Return (x, y) of the center of cell containing provided text 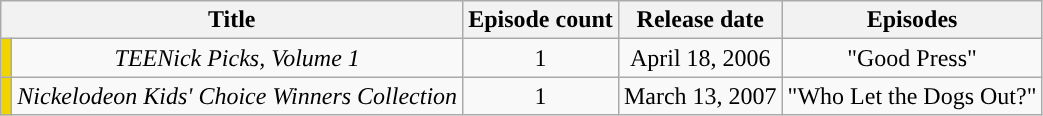
"Good Press" (912, 58)
Release date (700, 20)
Title (232, 20)
April 18, 2006 (700, 58)
Episode count (541, 20)
March 13, 2007 (700, 96)
Episodes (912, 20)
Nickelodeon Kids' Choice Winners Collection (238, 96)
TEENick Picks, Volume 1 (238, 58)
"Who Let the Dogs Out?" (912, 96)
